Detect which cell encompasses the target text, then output its [x, y] center coordinate. 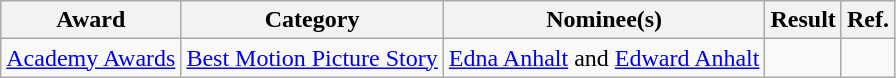
Ref. [868, 20]
Award [91, 20]
Best Motion Picture Story [312, 58]
Edna Anhalt and Edward Anhalt [604, 58]
Result [803, 20]
Nominee(s) [604, 20]
Academy Awards [91, 58]
Category [312, 20]
